Identify which cell holds the provided text, then report its [x, y] central coordinate. 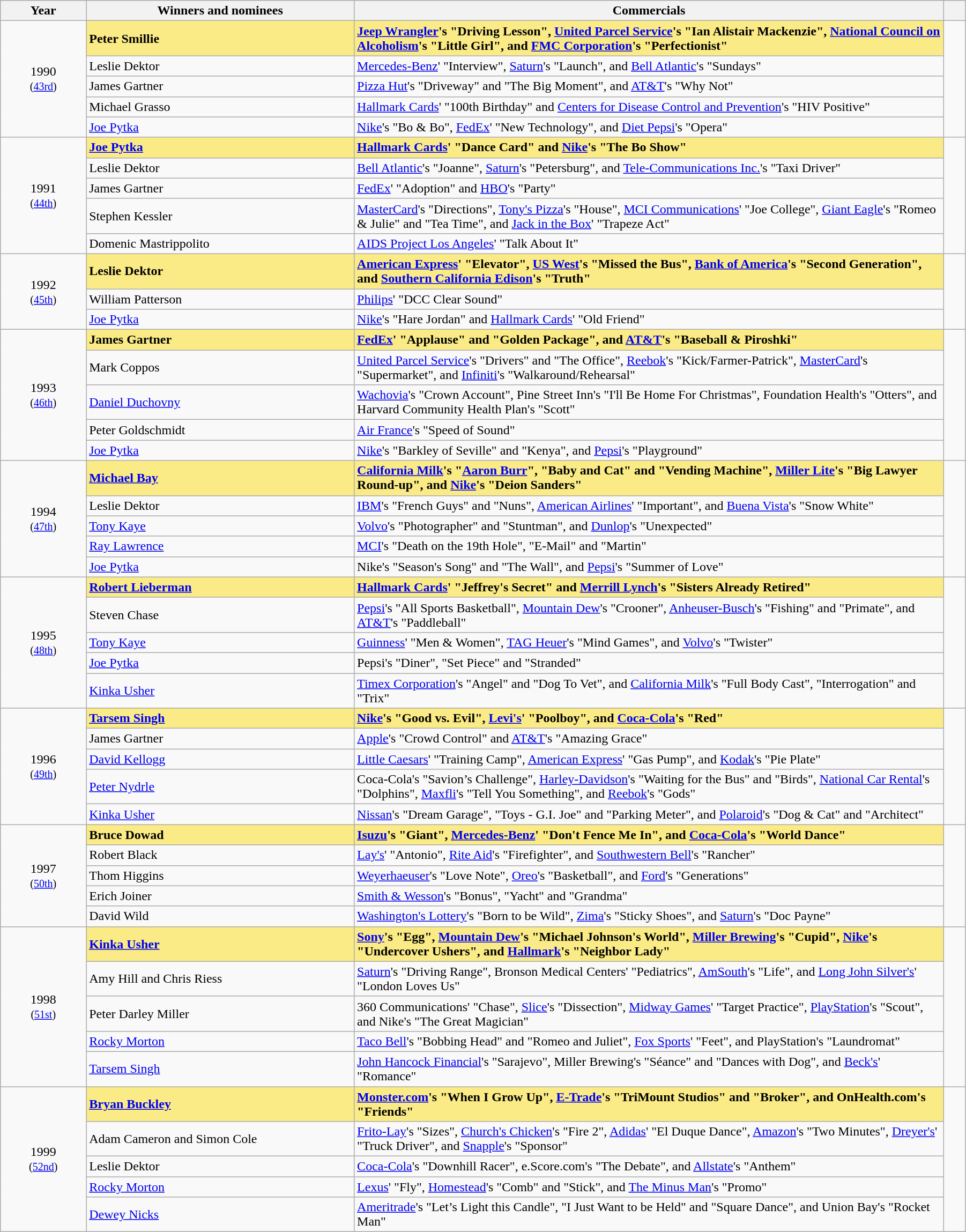
1992(45th) [43, 292]
FedEx' "Applause" and "Golden Package", and AT&T's "Baseball & Piroshki" [649, 340]
AIDS Project Los Angeles' "Talk About It" [649, 243]
Lexus' "Fly", Homestead's "Comb" and "Stick", and The Minus Man's "Promo" [649, 1187]
Little Caesars' "Training Camp", American Express' "Gas Pump", and Kodak's "Pie Plate" [649, 759]
Washington's Lottery's "Born to be Wild", Zima's "Sticky Shoes", and Saturn's "Doc Payne" [649, 916]
Smith & Wesson's "Bonus", "Yacht" and "Grandma" [649, 896]
1994(47th) [43, 519]
1997(50th) [43, 875]
Taco Bell's "Bobbing Head" and "Romeo and Juliet", Fox Sports' "Feet", and PlayStation's "Laundromat" [649, 1041]
Weyerhaeuser's "Love Note", Oreo's "Basketball", and Ford's "Generations" [649, 875]
Sony's "Egg", Mountain Dew's "Michael Johnson's World", Miller Brewing's "Cupid", Nike's "Undercover Ushers", and Hallmark's "Neighbor Lady" [649, 944]
Nike's "Bo & Bo", FedEx' "New Technology", and Diet Pepsi's "Opera" [649, 127]
Air France's "Speed of Sound" [649, 430]
Mercedes-Benz' "Interview", Saturn's "Launch", and Bell Atlantic's "Sundays" [649, 66]
Stephen Kessler [220, 216]
Ray Lawrence [220, 546]
Timex Corporation's "Angel" and "Dog To Vet", and California Milk's "Full Body Cast", "Interrogation" and "Trix" [649, 691]
Domenic Mastrippolito [220, 243]
Bell Atlantic's "Joanne", Saturn's "Petersburg", and Tele-Communications Inc.'s "Taxi Driver" [649, 168]
1991(44th) [43, 195]
Pepsi's "Diner", "Set Piece" and "Stranded" [649, 663]
United Parcel Service's "Drivers" and "The Office", Reebok's "Kick/Farmer-Patrick", MasterCard's "Supermarket", and Infiniti's "Walkaround/Rehearsal" [649, 368]
Apple's "Crowd Control" and AT&T's "Amazing Grace" [649, 739]
Philips' "DCC Clear Sound" [649, 299]
California Milk's "Aaron Burr", "Baby and Cat" and "Vending Machine", Miller Lite's "Big Lawyer Round-up", and Nike's "Deion Sanders" [649, 478]
360 Communications' "Chase", Slice's "Dissection", Midway Games' "Target Practice", PlayStation's "Scout", and Nike's "The Great Magician" [649, 1013]
Hallmark Cards' "100th Birthday" and Centers for Disease Control and Prevention's "HIV Positive" [649, 107]
Coca-Cola's "Downhill Racer", e.Score.com's "The Debate", and Allstate's "Anthem" [649, 1167]
Hallmark Cards' "Jeffrey's Secret" and Merrill Lynch's "Sisters Already Retired" [649, 587]
Amy Hill and Chris Riess [220, 979]
Pepsi's "All Sports Basketball", Mountain Dew's "Crooner", Anheuser-Busch's "Fishing" and "Primate", and AT&T's "Paddleball" [649, 614]
Bruce Dowad [220, 835]
Lay's' "Antonio", Rite Aid's "Firefighter", and Southwestern Bell's "Rancher" [649, 855]
David Wild [220, 916]
Frito-Lay's "Sizes", Church's Chicken's "Fire 2", Adidas' "El Duque Dance", Amazon's "Two Minutes", Dreyer's' "Truck Driver", and Snapple's "Sponsor" [649, 1139]
Erich Joiner [220, 896]
Thom Higgins [220, 875]
David Kellogg [220, 759]
Hallmark Cards' "Dance Card" and Nike's "The Bo Show" [649, 147]
MCI's "Death on the 19th Hole", "E-Mail" and "Martin" [649, 546]
Nissan's "Dream Garage", "Toys - G.I. Joe" and "Parking Meter", and Polaroid's "Dog & Cat" and "Architect" [649, 814]
Robert Lieberman [220, 587]
FedEx' "Adoption" and HBO's "Party" [649, 188]
Bryan Buckley [220, 1103]
Monster.com's "When I Grow Up", E-Trade's "TriMount Studios" and "Broker", and OnHealth.com's "Friends" [649, 1103]
John Hancock Financial's "Sarajevo", Miller Brewing's "Séance" and "Dances with Dog", and Beck's' "Romance" [649, 1069]
Nike's "Season's Song" and "The Wall", and Pepsi's "Summer of Love" [649, 567]
Guinness' "Men & Women", TAG Heuer's "Mind Games", and Volvo's "Twister" [649, 642]
1999(52nd) [43, 1159]
Saturn's "Driving Range", Bronson Medical Centers' "Pediatrics", AmSouth's "Life", and Long John Silver's' "London Loves Us" [649, 979]
Volvo's "Photographer" and "Stuntman", and Dunlop's "Unexpected" [649, 526]
Dewey Nicks [220, 1215]
Commercials [649, 11]
1990(43rd) [43, 79]
Nike's "Hare Jordan" and Hallmark Cards' "Old Friend" [649, 320]
Daniel Duchovny [220, 402]
IBM's "French Guys" and "Nuns", American Airlines' "Important", and Buena Vista's "Snow White" [649, 506]
1993(46th) [43, 395]
Ameritrade's "Let’s Light this Candle", "I Just Want to be Held" and "Square Dance", and Union Bay's "Rocket Man" [649, 1215]
Peter Smillie [220, 39]
Nike's "Good vs. Evil", Levi's' "Poolboy", and Coca-Cola's "Red" [649, 718]
1998(51st) [43, 1006]
Wachovia's "Crown Account", Pine Street Inn's "I'll Be Home For Christmas", Foundation Health's "Otters", and Harvard Community Health Plan's "Scott" [649, 402]
Steven Chase [220, 614]
William Patterson [220, 299]
Mark Coppos [220, 368]
Peter Nydrle [220, 787]
American Express' "Elevator", US West's "Missed the Bus", Bank of America's "Second Generation", and Southern California Edison's "Truth" [649, 271]
Isuzu's "Giant", Mercedes-Benz' "Don't Fence Me In", and Coca-Cola's "World Dance" [649, 835]
Nike's "Barkley of Seville" and "Kenya", and Pepsi's "Playground" [649, 450]
Peter Goldschmidt [220, 430]
Year [43, 11]
Michael Grasso [220, 107]
1995(48th) [43, 642]
Michael Bay [220, 478]
Peter Darley Miller [220, 1013]
1996(49th) [43, 767]
Adam Cameron and Simon Cole [220, 1139]
Winners and nominees [220, 11]
Robert Black [220, 855]
Pizza Hut's "Driveway" and "The Big Moment", and AT&T's "Why Not" [649, 86]
